Determine the [X, Y] coordinate at the center of the cell enclosing the given text.  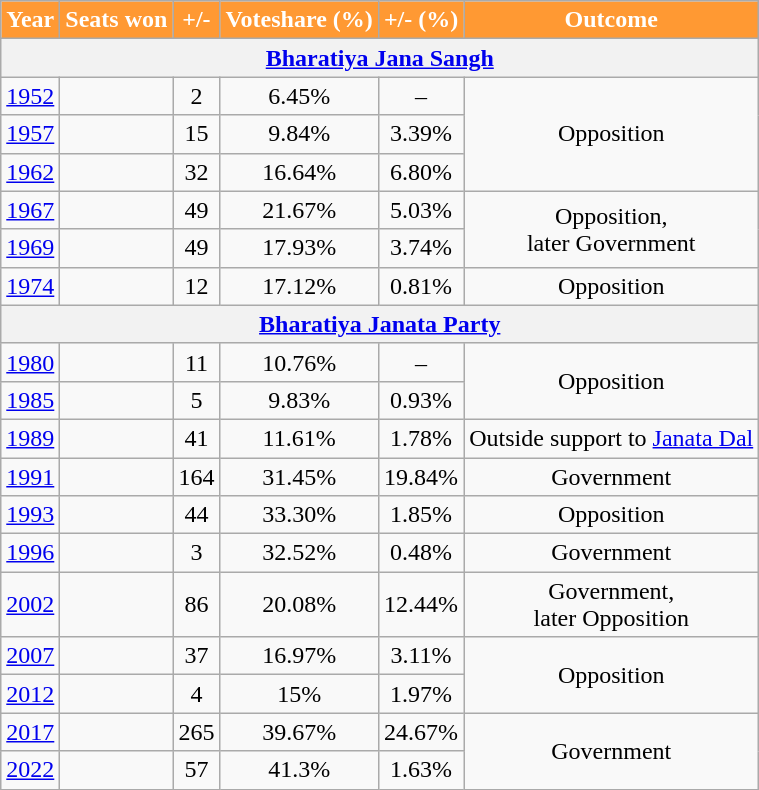
12.44% [420, 604]
3.11% [420, 656]
19.84% [420, 477]
10.76% [299, 362]
2007 [30, 656]
21.67% [299, 210]
6.80% [420, 172]
37 [196, 656]
1957 [30, 134]
16.97% [299, 656]
4 [196, 694]
1952 [30, 96]
1996 [30, 553]
Opposition,later Government [612, 229]
5 [196, 400]
9.83% [299, 400]
1.78% [420, 438]
41.3% [299, 770]
15% [299, 694]
32 [196, 172]
1985 [30, 400]
Bharatiya Jana Sangh [380, 58]
41 [196, 438]
Outcome [612, 20]
+/- (%) [420, 20]
1991 [30, 477]
+/- [196, 20]
2 [196, 96]
12 [196, 286]
31.45% [299, 477]
20.08% [299, 604]
2012 [30, 694]
1.63% [420, 770]
2002 [30, 604]
15 [196, 134]
11 [196, 362]
44 [196, 515]
Outside support to Janata Dal [612, 438]
0.81% [420, 286]
0.48% [420, 553]
1980 [30, 362]
17.12% [299, 286]
265 [196, 732]
9.84% [299, 134]
3.74% [420, 248]
1969 [30, 248]
164 [196, 477]
1.85% [420, 515]
Seats won [116, 20]
16.64% [299, 172]
Year [30, 20]
33.30% [299, 515]
Bharatiya Janata Party [380, 324]
2017 [30, 732]
11.61% [299, 438]
5.03% [420, 210]
Government,later Opposition [612, 604]
2022 [30, 770]
Voteshare (%) [299, 20]
86 [196, 604]
24.67% [420, 732]
3.39% [420, 134]
1962 [30, 172]
39.67% [299, 732]
6.45% [299, 96]
1989 [30, 438]
0.93% [420, 400]
1974 [30, 286]
1967 [30, 210]
32.52% [299, 553]
1.97% [420, 694]
17.93% [299, 248]
3 [196, 553]
57 [196, 770]
1993 [30, 515]
